Scan for the cell matching the given text and deliver its (x, y) coordinate at center. 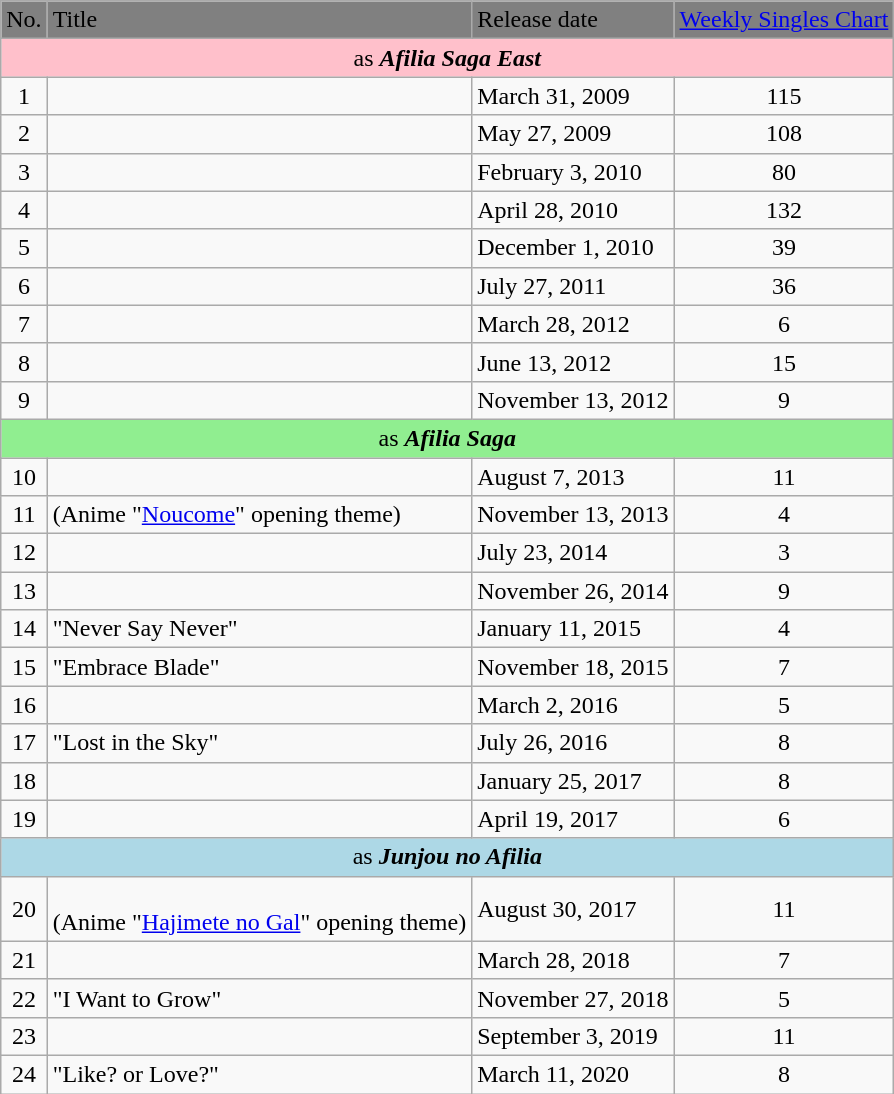
August 30, 2017 (573, 908)
21 (24, 960)
July 23, 2014 (573, 553)
14 (24, 629)
Title (260, 20)
36 (784, 286)
July 26, 2016 (573, 743)
39 (784, 248)
November 13, 2012 (573, 400)
February 3, 2010 (573, 172)
November 27, 2018 (573, 998)
May 27, 2009 (573, 134)
November 13, 2013 (573, 515)
20 (24, 908)
April 19, 2017 (573, 819)
2 (24, 134)
January 11, 2015 (573, 629)
January 25, 2017 (573, 781)
September 3, 2019 (573, 1036)
132 (784, 210)
Weekly Singles Chart (784, 20)
March 2, 2016 (573, 705)
16 (24, 705)
"Lost in the Sky" (260, 743)
1 (24, 96)
(Anime "Hajimete no Gal" opening theme) (260, 908)
as Junjou no Afilia (448, 857)
"I Want to Grow" (260, 998)
June 13, 2012 (573, 362)
March 28, 2012 (573, 324)
22 (24, 998)
as Afilia Saga (448, 438)
March 11, 2020 (573, 1074)
Release date (573, 20)
13 (24, 591)
19 (24, 819)
23 (24, 1036)
December 1, 2010 (573, 248)
12 (24, 553)
July 27, 2011 (573, 286)
August 7, 2013 (573, 477)
(Anime "Noucome" opening theme) (260, 515)
November 18, 2015 (573, 667)
March 28, 2018 (573, 960)
as Afilia Saga East (448, 58)
"Embrace Blade" (260, 667)
115 (784, 96)
November 26, 2014 (573, 591)
"Like? or Love?" (260, 1074)
March 31, 2009 (573, 96)
"Never Say Never" (260, 629)
18 (24, 781)
April 28, 2010 (573, 210)
108 (784, 134)
24 (24, 1074)
10 (24, 477)
80 (784, 172)
17 (24, 743)
No. (24, 20)
